Identify which cell holds the provided text, then report its [X, Y] central coordinate. 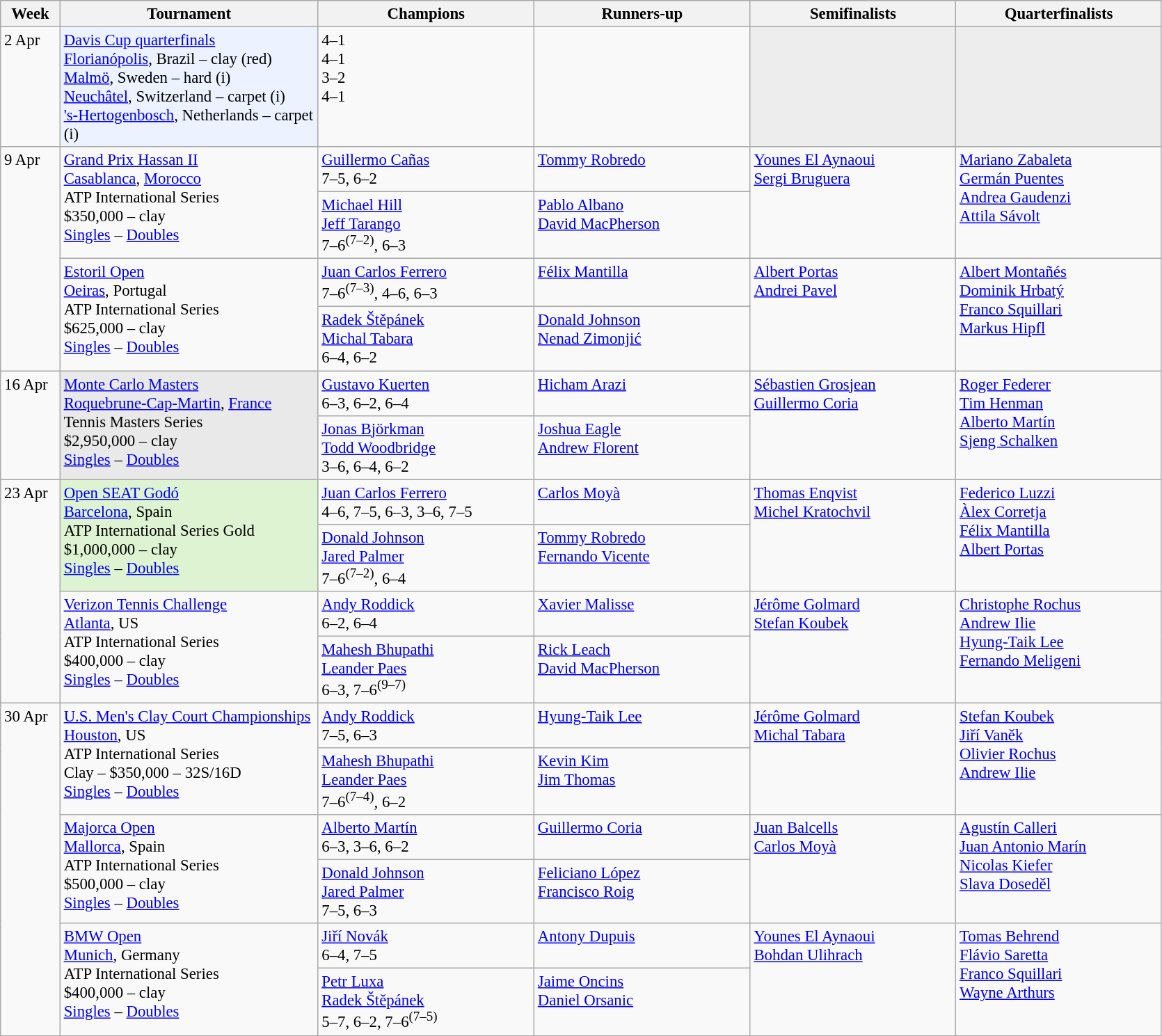
Xavier Malisse [643, 614]
30 Apr [31, 869]
Monte Carlo Masters Roquebrune-Cap-Martin, FranceTennis Masters Series$2,950,000 – clay Singles – Doubles [189, 425]
Stefan Koubek Jiří Vaněk Olivier Rochus Andrew Ilie [1059, 758]
Feliciano López Francisco Roig [643, 892]
Antony Dupuis [643, 946]
Donald Johnson Jared Palmer 7–6(7–2), 6–4 [426, 557]
Open SEAT Godó Barcelona, SpainATP International Series Gold$1,000,000 – clay Singles – Doubles [189, 536]
Jonas Björkman Todd Woodbridge 3–6, 6–4, 6–2 [426, 447]
Estoril Open Oeiras, PortugalATP International Series$625,000 – clay Singles – Doubles [189, 314]
Hicham Arazi [643, 394]
Donald Johnson Jared Palmer 7–5, 6–3 [426, 892]
Jérôme Golmard Stefan Koubek [853, 647]
Juan Balcells Carlos Moyà [853, 869]
Quarterfinalists [1059, 14]
Gustavo Kuerten 6–3, 6–2, 6–4 [426, 394]
9 Apr [31, 259]
Runners-up [643, 14]
Juan Carlos Ferrero 4–6, 7–5, 6–3, 3–6, 7–5 [426, 502]
Jaime Oncins Daniel Orsanic [643, 1002]
Tournament [189, 14]
Petr Luxa Radek Štěpánek 5–7, 6–2, 7–6(7–5) [426, 1002]
4–1 4–1 3–2 4–1 [426, 88]
Andy Roddick 6–2, 6–4 [426, 614]
2 Apr [31, 88]
23 Apr [31, 591]
Mahesh Bhupathi Leander Paes 7–6(7–4), 6–2 [426, 781]
Radek Štěpánek Michal Tabara 6–4, 6–2 [426, 339]
Pablo Albano David MacPherson [643, 225]
Andy Roddick 7–5, 6–3 [426, 725]
Carlos Moyà [643, 502]
Alberto Martín 6–3, 3–6, 6–2 [426, 838]
Younes El Aynaoui Bohdan Ulihrach [853, 980]
Christophe Rochus Andrew Ilie Hyung-Taik Lee Fernando Meligeni [1059, 647]
Mariano Zabaleta Germán Puentes Andrea Gaudenzi Attila Sávolt [1059, 203]
Sébastien Grosjean Guillermo Coria [853, 425]
Tommy Robredo [643, 170]
Agustín Calleri Juan Antonio Marín Nicolas Kiefer Slava Doseděl [1059, 869]
Week [31, 14]
BMW Open Munich, GermanyATP International Series$400,000 – clay Singles – Doubles [189, 980]
Federico Luzzi Àlex Corretja Félix Mantilla Albert Portas [1059, 536]
Grand Prix Hassan II Casablanca, MoroccoATP International Series$350,000 – clay Singles – Doubles [189, 203]
Guillermo Cañas 7–5, 6–2 [426, 170]
Jérôme Golmard Michal Tabara [853, 758]
Albert Montañés Dominik Hrbatý Franco Squillari Markus Hipfl [1059, 314]
Champions [426, 14]
Younes El Aynaoui Sergi Bruguera [853, 203]
Joshua Eagle Andrew Florent [643, 447]
Majorca Open Mallorca, SpainATP International Series$500,000 – clay Singles – Doubles [189, 869]
Guillermo Coria [643, 838]
Donald Johnson Nenad Zimonjić [643, 339]
Rick Leach David MacPherson [643, 669]
Semifinalists [853, 14]
Mahesh Bhupathi Leander Paes 6–3, 7–6(9–7) [426, 669]
Verizon Tennis Challenge Atlanta, USATP International Series$400,000 – clay Singles – Doubles [189, 647]
Tomas Behrend Flávio Saretta Franco Squillari Wayne Arthurs [1059, 980]
Thomas Enqvist Michel Kratochvil [853, 536]
Juan Carlos Ferrero 7–6(7–3), 4–6, 6–3 [426, 282]
U.S. Men's Clay Court Championships Houston, USATP International SeriesClay – $350,000 – 32S/16D Singles – Doubles [189, 758]
Albert Portas Andrei Pavel [853, 314]
Tommy Robredo Fernando Vicente [643, 557]
Roger Federer Tim Henman Alberto Martín Sjeng Schalken [1059, 425]
Kevin Kim Jim Thomas [643, 781]
Hyung-Taik Lee [643, 725]
Félix Mantilla [643, 282]
16 Apr [31, 425]
Michael Hill Jeff Tarango 7–6(7–2), 6–3 [426, 225]
Jiří Novák 6–4, 7–5 [426, 946]
